Scan for the cell matching the given text and deliver its [X, Y] coordinate at center. 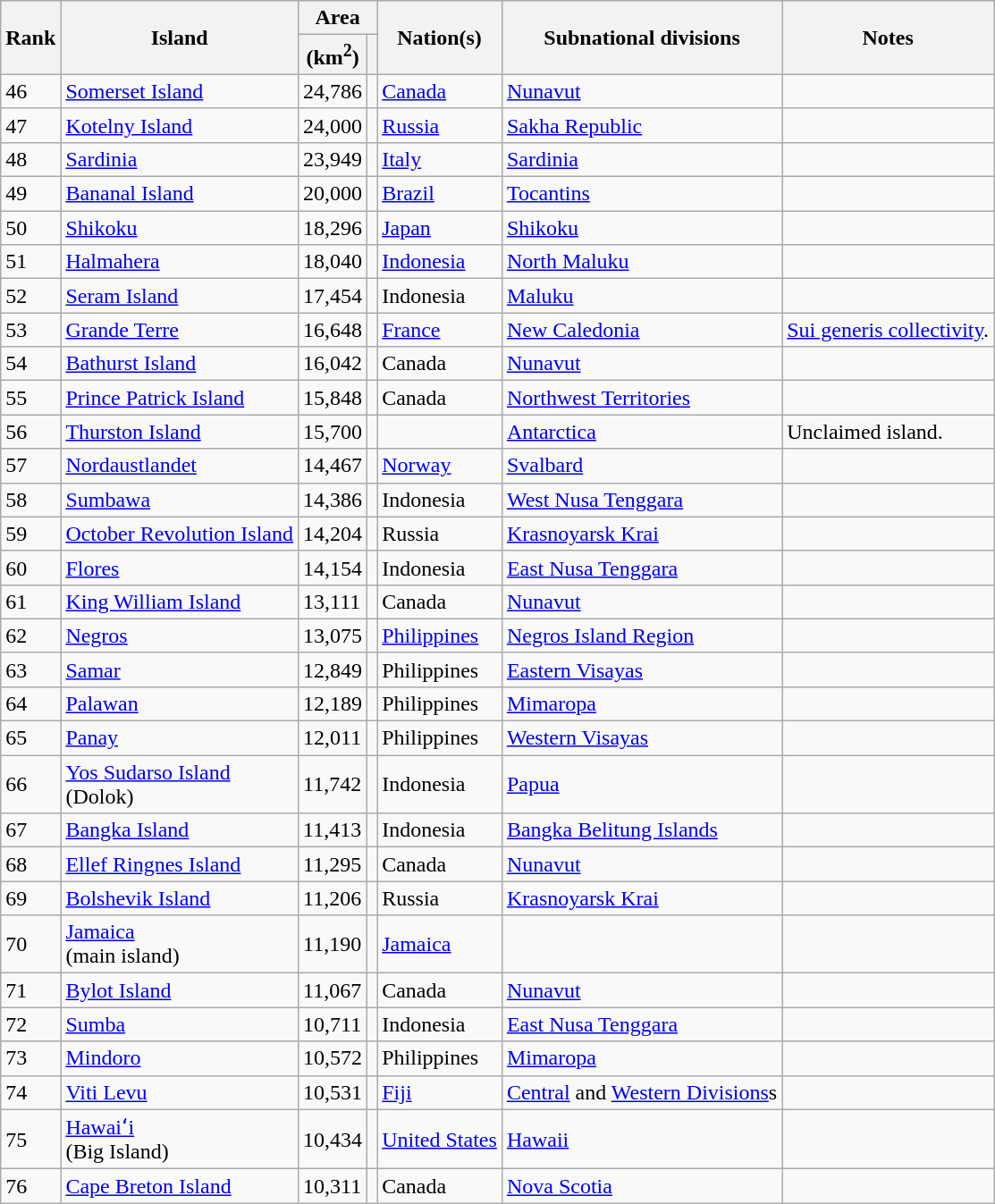
63 [30, 669]
Notes [889, 38]
47 [30, 125]
55 [30, 398]
24,786 [333, 91]
Ellef Ringnes Island [180, 864]
73 [30, 1058]
67 [30, 830]
71 [30, 990]
11,067 [333, 990]
76 [30, 1186]
15,848 [333, 398]
65 [30, 738]
Nation(s) [440, 38]
Eastern Visayas [642, 669]
Norway [440, 466]
17,454 [333, 296]
King William Island [180, 602]
Tocantins [642, 194]
12,849 [333, 669]
14,154 [333, 568]
Brazil [440, 194]
Viti Levu [180, 1092]
Bangka Belitung Islands [642, 830]
Svalbard [642, 466]
23,949 [333, 159]
Seram Island [180, 296]
54 [30, 364]
Italy [440, 159]
69 [30, 898]
Hawaii [642, 1139]
Western Visayas [642, 738]
Negros [180, 636]
October Revolution Island [180, 534]
62 [30, 636]
49 [30, 194]
16,648 [333, 330]
12,011 [333, 738]
United States [440, 1139]
Sakha Republic [642, 125]
18,296 [333, 228]
Mindoro [180, 1058]
74 [30, 1092]
13,075 [333, 636]
Island [180, 38]
14,467 [333, 466]
Sumba [180, 1024]
Jamaica(main island) [180, 944]
Northwest Territories [642, 398]
France [440, 330]
New Caledonia [642, 330]
Halmahera [180, 262]
51 [30, 262]
50 [30, 228]
13,111 [333, 602]
11,206 [333, 898]
Sui generis collectivity. [889, 330]
Nordaustlandet [180, 466]
Central and Western Divisionss [642, 1092]
West Nusa Tenggara [642, 500]
Yos Sudarso Island(Dolok) [180, 785]
10,572 [333, 1058]
Thurston Island [180, 432]
Hawaiʻi(Big Island) [180, 1139]
72 [30, 1024]
12,189 [333, 703]
24,000 [333, 125]
Grande Terre [180, 330]
Kotelny Island [180, 125]
Japan [440, 228]
North Maluku [642, 262]
Unclaimed island. [889, 432]
Subnational divisions [642, 38]
Negros Island Region [642, 636]
Papua [642, 785]
Bylot Island [180, 990]
Bangka Island [180, 830]
60 [30, 568]
53 [30, 330]
10,311 [333, 1186]
15,700 [333, 432]
Jamaica [440, 944]
18,040 [333, 262]
52 [30, 296]
10,711 [333, 1024]
46 [30, 91]
61 [30, 602]
59 [30, 534]
Antarctica [642, 432]
70 [30, 944]
48 [30, 159]
(km2) [333, 55]
10,434 [333, 1139]
11,742 [333, 785]
14,386 [333, 500]
Bathurst Island [180, 364]
Sumbawa [180, 500]
11,190 [333, 944]
Rank [30, 38]
14,204 [333, 534]
Bolshevik Island [180, 898]
11,413 [333, 830]
16,042 [333, 364]
66 [30, 785]
58 [30, 500]
Prince Patrick Island [180, 398]
75 [30, 1139]
Somerset Island [180, 91]
20,000 [333, 194]
Samar [180, 669]
Palawan [180, 703]
68 [30, 864]
10,531 [333, 1092]
57 [30, 466]
Maluku [642, 296]
Area [338, 18]
Bananal Island [180, 194]
Nova Scotia [642, 1186]
Flores [180, 568]
Panay [180, 738]
Fiji [440, 1092]
56 [30, 432]
Cape Breton Island [180, 1186]
64 [30, 703]
11,295 [333, 864]
